Identify which cell holds the provided text, then report its (X, Y) central coordinate. 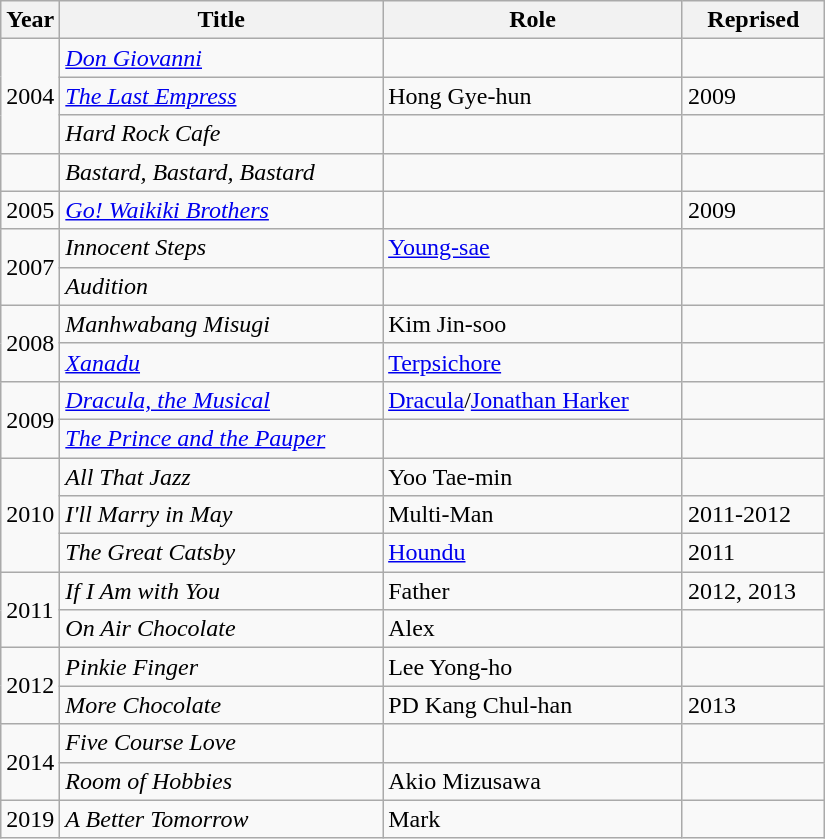
Father (533, 591)
Five Course Love (222, 743)
Manhwabang Misugi (222, 324)
Lee Yong-ho (533, 667)
Room of Hobbies (222, 781)
2013 (753, 705)
Go! Waikiki Brothers (222, 210)
Pinkie Finger (222, 667)
Don Giovanni (222, 58)
2012, 2013 (753, 591)
Audition (222, 286)
Kim Jin-soo (533, 324)
2014 (30, 762)
On Air Chocolate (222, 629)
2019 (30, 819)
Alex (533, 629)
Title (222, 20)
Mark (533, 819)
2011-2012 (753, 515)
If I Am with You (222, 591)
Yoo Tae-min (533, 477)
Bastard, Bastard, Bastard (222, 172)
Reprised (753, 20)
Year (30, 20)
Role (533, 20)
2005 (30, 210)
2008 (30, 343)
Terpsichore (533, 362)
Akio Mizusawa (533, 781)
PD Kang Chul-han (533, 705)
2010 (30, 515)
Hong Gye-hun (533, 96)
Dracula, the Musical (222, 400)
Dracula/Jonathan Harker (533, 400)
More Chocolate (222, 705)
Xanadu (222, 362)
Hard Rock Cafe (222, 134)
Young-sae (533, 248)
A Better Tomorrow (222, 819)
Multi-Man (533, 515)
2007 (30, 267)
Innocent Steps (222, 248)
I'll Marry in May (222, 515)
All That Jazz (222, 477)
The Prince and the Pauper (222, 438)
The Great Catsby (222, 553)
The Last Empress (222, 96)
2004 (30, 96)
2012 (30, 686)
Houndu (533, 553)
